Output the [X, Y] coordinate of the center of the cell containing the given text.  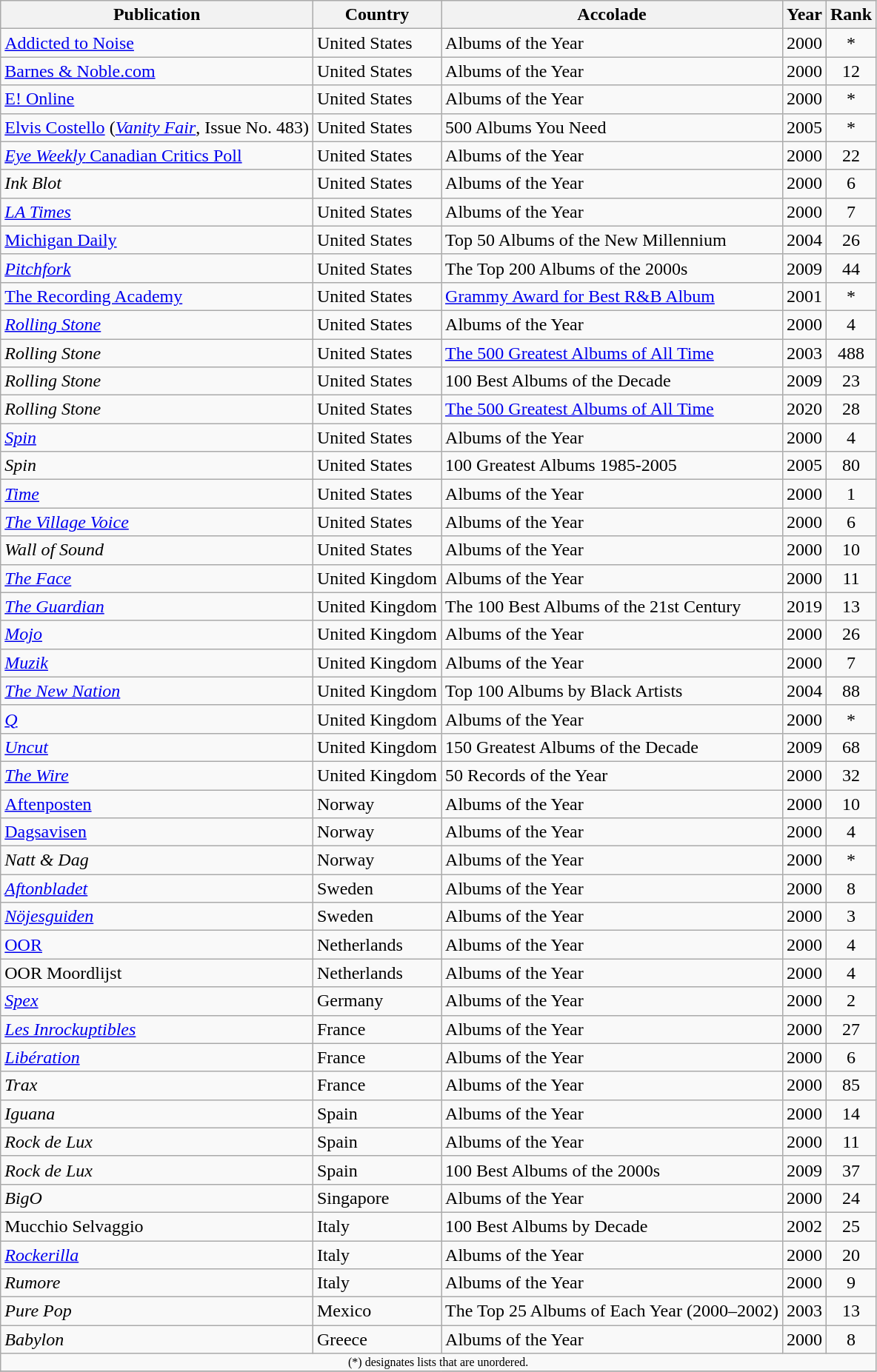
The Wire [157, 775]
2020 [804, 409]
Pitchfork [157, 268]
The Village Voice [157, 522]
37 [850, 1170]
E! Online [157, 99]
The Top 200 Albums of the 2000s [612, 268]
Addicted to Noise [157, 43]
100 Greatest Albums 1985-2005 [612, 466]
Natt & Dag [157, 860]
Greece [376, 1339]
44 [850, 268]
The 100 Best Albums of the 21st Century [612, 606]
Elvis Costello (Vanity Fair, Issue No. 483) [157, 127]
9 [850, 1283]
68 [850, 747]
Uncut [157, 747]
Libération [157, 1057]
Aftenposten [157, 803]
Country [376, 15]
Pure Pop [157, 1311]
28 [850, 409]
The Top 25 Albums of Each Year (2000–2002) [612, 1311]
Mexico [376, 1311]
27 [850, 1029]
50 Records of the Year [612, 775]
Year [804, 15]
Time [157, 494]
Rank [850, 15]
2 [850, 1001]
Publication [157, 15]
3 [850, 917]
Wall of Sound [157, 550]
88 [850, 691]
Trax [157, 1085]
1 [850, 494]
Michigan Daily [157, 240]
Muzik [157, 663]
488 [850, 353]
Nöjesguiden [157, 917]
22 [850, 155]
20 [850, 1255]
Germany [376, 1001]
Rockerilla [157, 1255]
23 [850, 381]
Q [157, 719]
Les Inrockuptibles [157, 1029]
Mucchio Selvaggio [157, 1226]
2001 [804, 296]
OOR [157, 945]
Barnes & Noble.com [157, 71]
100 Best Albums by Decade [612, 1226]
Top 100 Albums by Black Artists [612, 691]
LA Times [157, 212]
Iguana [157, 1114]
Spex [157, 1001]
32 [850, 775]
14 [850, 1114]
Accolade [612, 15]
Singapore [376, 1198]
150 Greatest Albums of the Decade [612, 747]
Ink Blot [157, 184]
Aftonbladet [157, 889]
OOR Moordlijst [157, 973]
Dagsavisen [157, 832]
Rumore [157, 1283]
2002 [804, 1226]
Babylon [157, 1339]
The Face [157, 578]
100 Best Albums of the 2000s [612, 1170]
Grammy Award for Best R&B Album [612, 296]
The New Nation [157, 691]
100 Best Albums of the Decade [612, 381]
Top 50 Albums of the New Millennium [612, 240]
85 [850, 1085]
Mojo [157, 635]
The Guardian [157, 606]
500 Albums You Need [612, 127]
80 [850, 466]
BigO [157, 1198]
Eye Weekly Canadian Critics Poll [157, 155]
24 [850, 1198]
The Recording Academy [157, 296]
2019 [804, 606]
12 [850, 71]
(*) designates lists that are unordered. [438, 1362]
25 [850, 1226]
